For the text-containing cell, return its midpoint in (x, y) coordinate format. 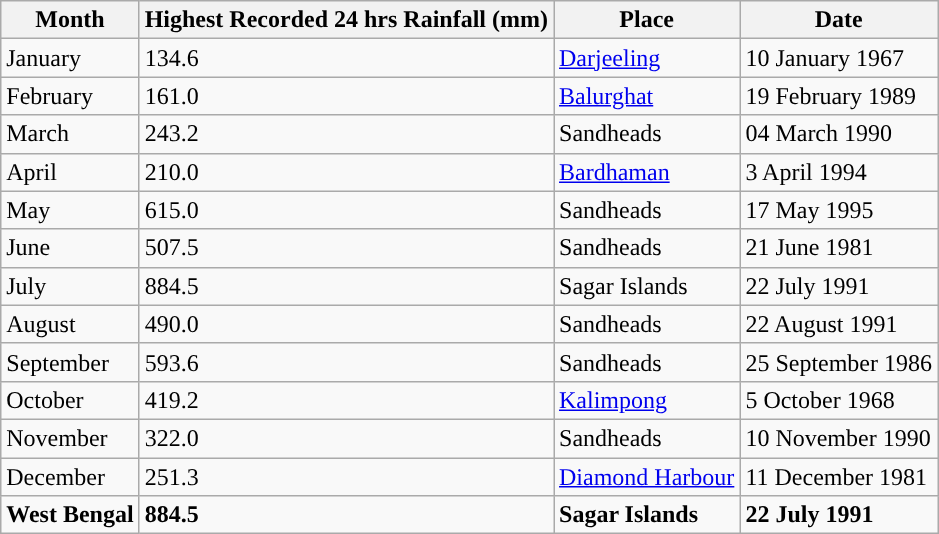
November (70, 438)
February (70, 96)
04 March 1990 (839, 134)
507.5 (346, 248)
Balurghat (647, 96)
21 June 1981 (839, 248)
September (70, 362)
June (70, 248)
22 August 1991 (839, 324)
490.0 (346, 324)
17 May 1995 (839, 210)
January (70, 58)
25 September 1986 (839, 362)
11 December 1981 (839, 477)
May (70, 210)
Month (70, 20)
593.6 (346, 362)
134.6 (346, 58)
August (70, 324)
West Bengal (70, 515)
Bardhaman (647, 172)
10 November 1990 (839, 438)
Diamond Harbour (647, 477)
251.3 (346, 477)
419.2 (346, 400)
243.2 (346, 134)
July (70, 286)
5 October 1968 (839, 400)
March (70, 134)
19 February 1989 (839, 96)
615.0 (346, 210)
Date (839, 20)
Darjeeling (647, 58)
April (70, 172)
Place (647, 20)
161.0 (346, 96)
Kalimpong (647, 400)
3 April 1994 (839, 172)
10 January 1967 (839, 58)
October (70, 400)
Highest Recorded 24 hrs Rainfall (mm) (346, 20)
210.0 (346, 172)
322.0 (346, 438)
December (70, 477)
